Identify which cell holds the provided text, then report its (X, Y) central coordinate. 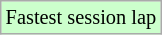
Fastest session lap (81, 17)
